Search for the cell housing the specified text and yield its (X, Y) center coordinate. 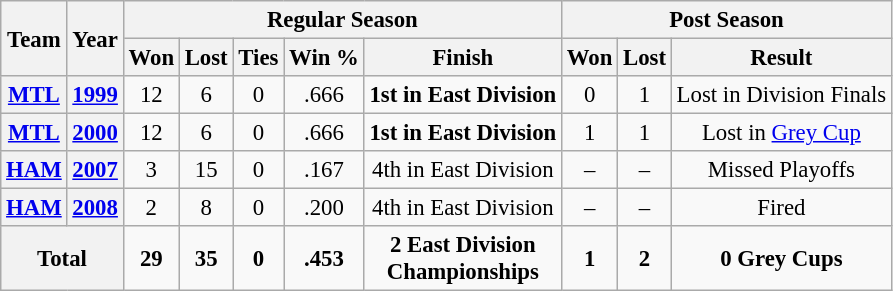
Team (34, 38)
3 (151, 170)
Missed Playoffs (781, 170)
.453 (324, 258)
0 Grey Cups (781, 258)
.200 (324, 208)
2008 (95, 208)
15 (206, 170)
Finish (462, 58)
2000 (95, 133)
.167 (324, 170)
Post Season (726, 20)
Regular Season (342, 20)
Result (781, 58)
29 (151, 258)
Win % (324, 58)
Ties (258, 58)
Year (95, 38)
2007 (95, 170)
8 (206, 208)
Total (62, 258)
Lost in Division Finals (781, 95)
2 East DivisionChampionships (462, 258)
35 (206, 258)
Fired (781, 208)
Lost in Grey Cup (781, 133)
1999 (95, 95)
